Search for the cell housing the specified text and yield its [x, y] center coordinate. 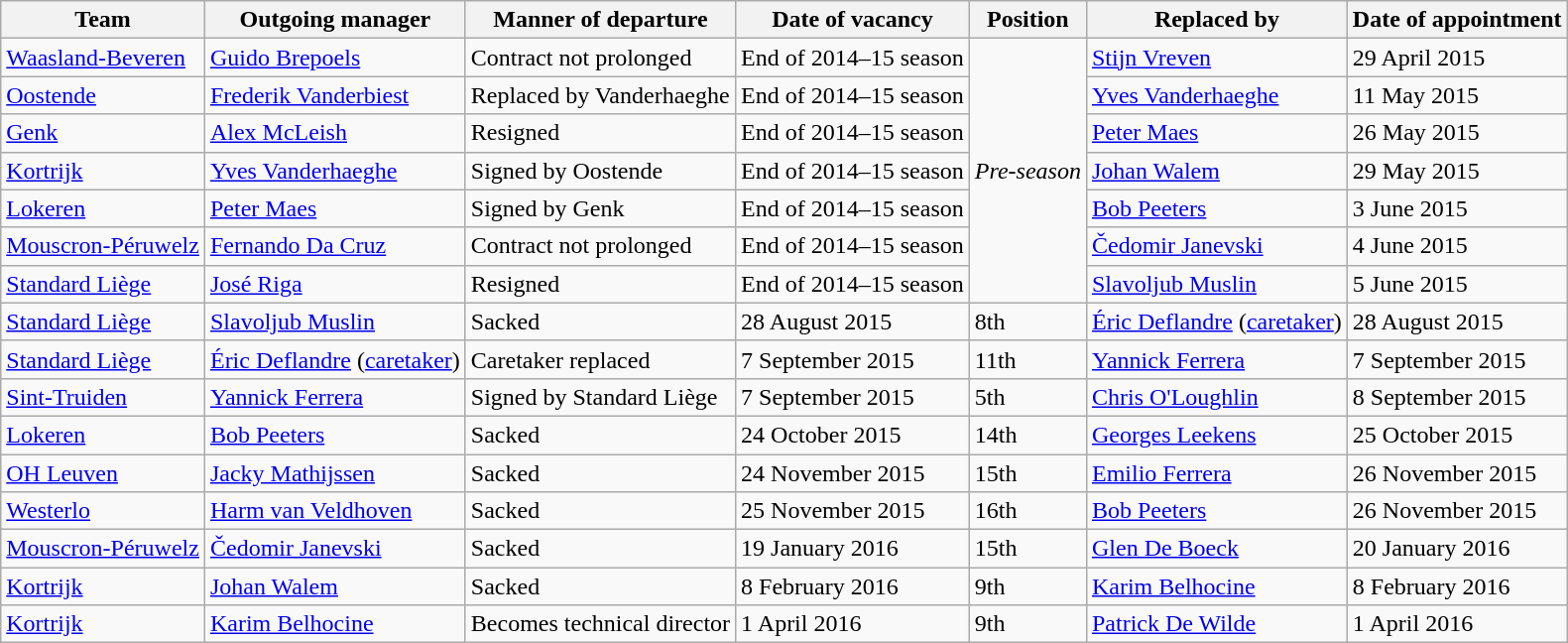
Westerlo [103, 511]
Outgoing manager [335, 20]
Manner of departure [600, 20]
Guido Brepoels [335, 58]
Caretaker replaced [600, 359]
29 April 2015 [1457, 58]
Patrick De Wilde [1216, 624]
OH Leuven [103, 473]
Pre-season [1027, 171]
Genk [103, 133]
Chris O'Loughlin [1216, 397]
5th [1027, 397]
Becomes technical director [600, 624]
Frederik Vanderbiest [335, 95]
26 May 2015 [1457, 133]
3 June 2015 [1457, 208]
5 June 2015 [1457, 284]
Alex McLeish [335, 133]
4 June 2015 [1457, 246]
Harm van Veldhoven [335, 511]
16th [1027, 511]
Sint-Truiden [103, 397]
24 November 2015 [853, 473]
20 January 2016 [1457, 549]
Georges Leekens [1216, 435]
Replaced by [1216, 20]
25 October 2015 [1457, 435]
Signed by Standard Liège [600, 397]
Waasland-Beveren [103, 58]
Emilio Ferrera [1216, 473]
Team [103, 20]
29 May 2015 [1457, 171]
11 May 2015 [1457, 95]
Glen De Boeck [1216, 549]
José Riga [335, 284]
Position [1027, 20]
Date of appointment [1457, 20]
Date of vacancy [853, 20]
Signed by Oostende [600, 171]
Oostende [103, 95]
Replaced by Vanderhaeghe [600, 95]
8th [1027, 321]
19 January 2016 [853, 549]
Fernando Da Cruz [335, 246]
25 November 2015 [853, 511]
Stijn Vreven [1216, 58]
24 October 2015 [853, 435]
11th [1027, 359]
14th [1027, 435]
8 September 2015 [1457, 397]
Jacky Mathijssen [335, 473]
Signed by Genk [600, 208]
